Extract the (X, Y) coordinate from the center of the cell holding the provided text.  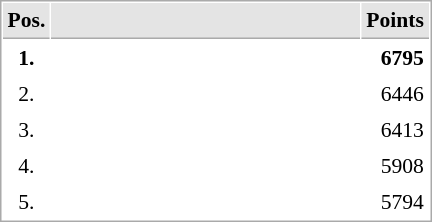
6795 (396, 57)
2. (26, 93)
6446 (396, 93)
Pos. (26, 21)
Points (396, 21)
4. (26, 165)
1. (26, 57)
5908 (396, 165)
3. (26, 129)
6413 (396, 129)
5794 (396, 201)
5. (26, 201)
